Capture the cell that displays the provided text and extract its [X, Y] central coordinate. 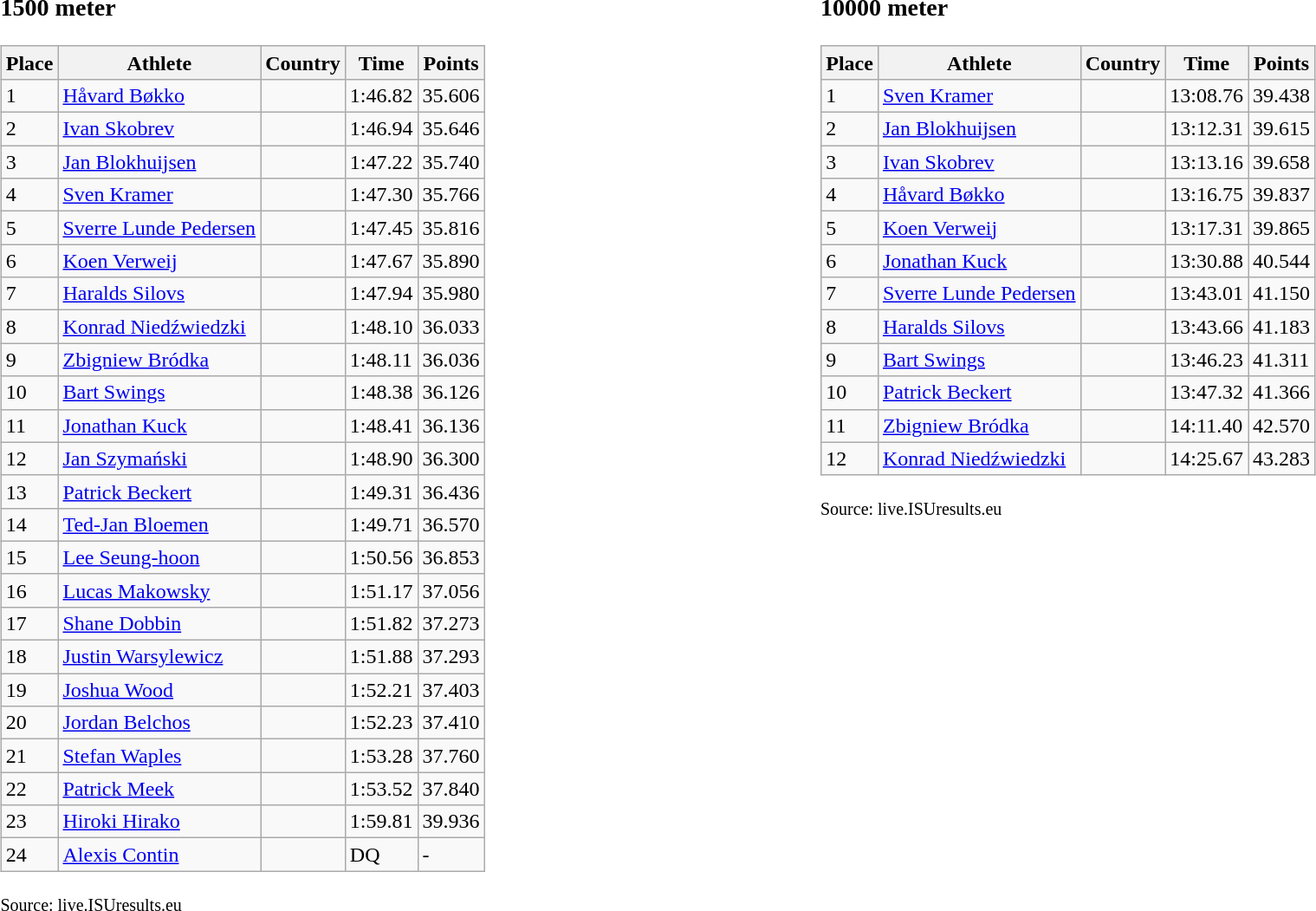
1:46.82 [381, 95]
Jordan Belchos [159, 723]
13:12.31 [1207, 129]
37.293 [451, 657]
36.136 [451, 426]
17 [29, 623]
18 [29, 657]
37.760 [451, 756]
Joshua Wood [159, 690]
39.936 [451, 822]
41.183 [1282, 327]
39.837 [1282, 195]
36.436 [451, 491]
37.840 [451, 789]
42.570 [1282, 426]
43.283 [1282, 459]
36.126 [451, 393]
13:16.75 [1207, 195]
14:11.40 [1207, 426]
1:47.67 [381, 261]
13:46.23 [1207, 360]
39.438 [1282, 95]
35.816 [451, 228]
1:47.45 [381, 228]
37.056 [451, 590]
13:13.16 [1207, 162]
13 [29, 491]
Lucas Makowsky [159, 590]
1:52.21 [381, 690]
1:50.56 [381, 557]
Hiroki Hirako [159, 822]
1:47.30 [381, 195]
14:25.67 [1207, 459]
36.853 [451, 557]
1:49.71 [381, 524]
1:47.22 [381, 162]
1:48.10 [381, 327]
1:48.11 [381, 360]
1:53.28 [381, 756]
36.036 [451, 360]
35.980 [451, 294]
13:43.01 [1207, 294]
13:17.31 [1207, 228]
1:51.88 [381, 657]
22 [29, 789]
Lee Seung-hoon [159, 557]
35.646 [451, 129]
39.865 [1282, 228]
35.766 [451, 195]
35.890 [451, 261]
36.033 [451, 327]
Patrick Meek [159, 789]
20 [29, 723]
1:47.94 [381, 294]
39.615 [1282, 129]
41.150 [1282, 294]
16 [29, 590]
14 [29, 524]
40.544 [1282, 261]
36.300 [451, 459]
1:52.23 [381, 723]
37.410 [451, 723]
36.570 [451, 524]
24 [29, 855]
Stefan Waples [159, 756]
1:48.90 [381, 459]
35.740 [451, 162]
1:59.81 [381, 822]
Shane Dobbin [159, 623]
Ted-Jan Bloemen [159, 524]
41.366 [1282, 393]
23 [29, 822]
- [451, 855]
13:08.76 [1207, 95]
41.311 [1282, 360]
35.606 [451, 95]
1:51.17 [381, 590]
1:53.52 [381, 789]
Alexis Contin [159, 855]
37.273 [451, 623]
1:48.38 [381, 393]
19 [29, 690]
13:47.32 [1207, 393]
Justin Warsylewicz [159, 657]
39.658 [1282, 162]
1:51.82 [381, 623]
1:48.41 [381, 426]
1:49.31 [381, 491]
DQ [381, 855]
13:30.88 [1207, 261]
13:43.66 [1207, 327]
1:46.94 [381, 129]
37.403 [451, 690]
Jan Szymański [159, 459]
15 [29, 557]
21 [29, 756]
